Provide the (X, Y) coordinate of the cell's center where the given text is located.  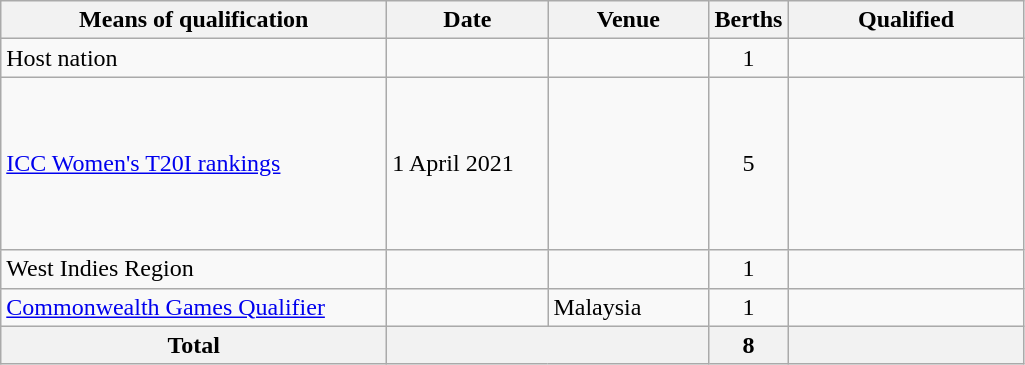
Total (194, 345)
Date (468, 20)
5 (748, 164)
8 (748, 345)
1 April 2021 (468, 164)
Host nation (194, 58)
Means of qualification (194, 20)
Malaysia (628, 307)
Berths (748, 20)
Venue (628, 20)
Qualified (906, 20)
Commonwealth Games Qualifier (194, 307)
West Indies Region (194, 269)
ICC Women's T20I rankings (194, 164)
